Find where the given text appears and provide that cell's center as [x, y] coordinate. 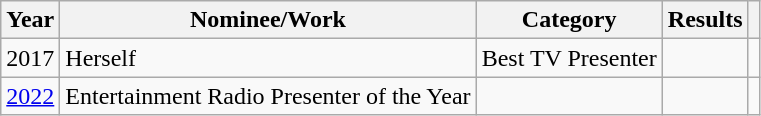
Year [30, 20]
2022 [30, 96]
Results [705, 20]
2017 [30, 58]
Nominee/Work [268, 20]
Entertainment Radio Presenter of the Year [268, 96]
Best TV Presenter [569, 58]
Herself [268, 58]
Category [569, 20]
